Detect which cell encompasses the target text, then output its [x, y] center coordinate. 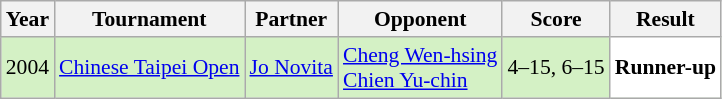
Jo Novita [290, 68]
Runner-up [666, 68]
Cheng Wen-hsing Chien Yu-chin [420, 68]
Opponent [420, 19]
Score [556, 19]
Chinese Taipei Open [149, 68]
Result [666, 19]
4–15, 6–15 [556, 68]
Year [28, 19]
2004 [28, 68]
Partner [290, 19]
Tournament [149, 19]
